Search for the cell housing the specified text and yield its [X, Y] center coordinate. 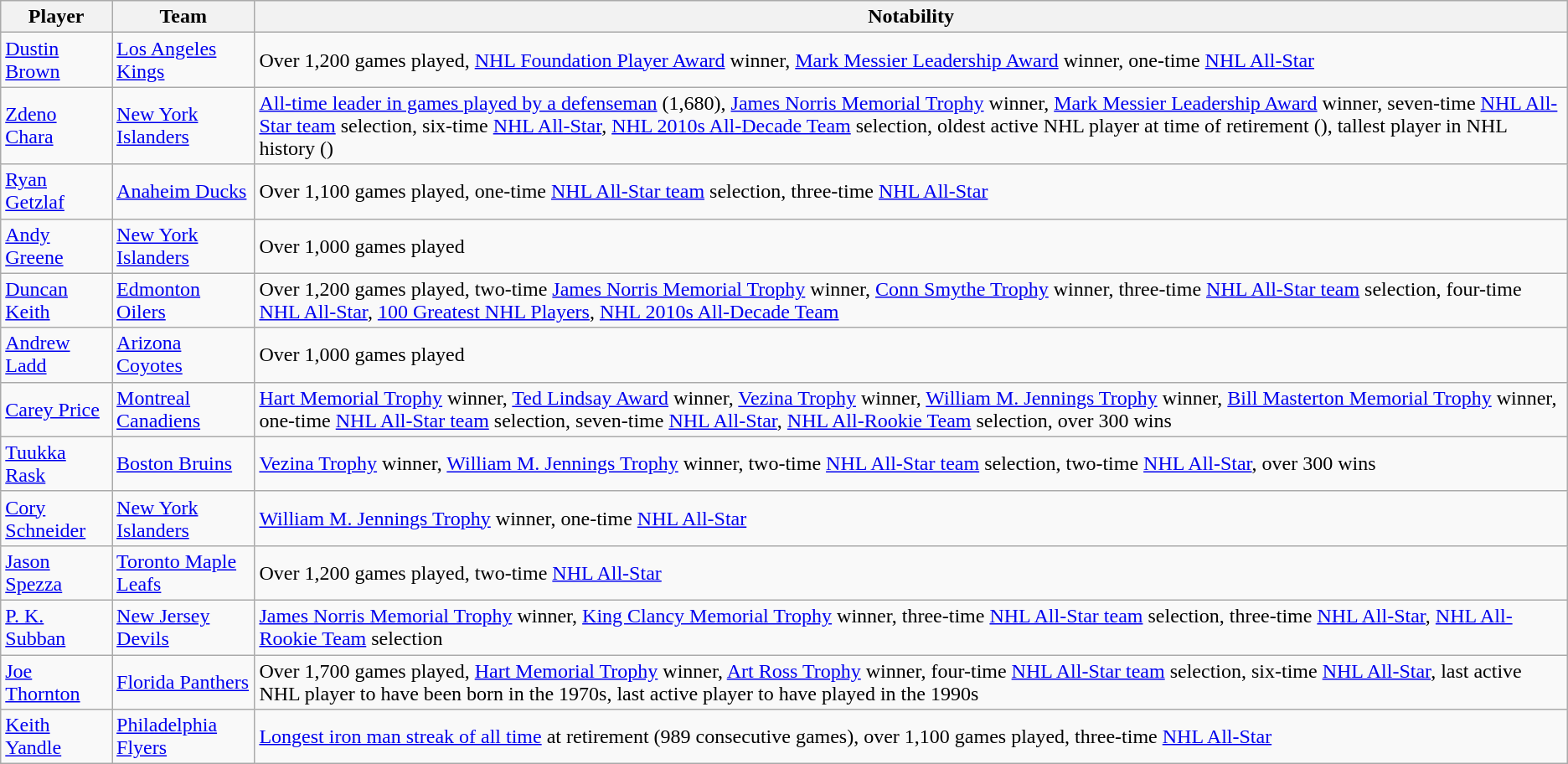
Dustin Brown [57, 60]
Edmonton Oilers [183, 300]
Florida Panthers [183, 682]
Philadelphia Flyers [183, 737]
Longest iron man streak of all time at retirement (989 consecutive games), over 1,100 games played, three-time NHL All-Star [911, 737]
Team [183, 17]
William M. Jennings Trophy winner, one-time NHL All-Star [911, 518]
Arizona Coyotes [183, 355]
Toronto Maple Leafs [183, 573]
Andrew Ladd [57, 355]
New Jersey Devils [183, 627]
Notability [911, 17]
Player [57, 17]
Joe Thornton [57, 682]
Over 1,200 games played, two-time NHL All-Star [911, 573]
Cory Schneider [57, 518]
Andy Greene [57, 246]
Montreal Canadiens [183, 409]
Tuukka Rask [57, 464]
Zdeno Chara [57, 126]
Vezina Trophy winner, William M. Jennings Trophy winner, two-time NHL All-Star team selection, two-time NHL All-Star, over 300 wins [911, 464]
Ryan Getzlaf [57, 191]
Over 1,200 games played, NHL Foundation Player Award winner, Mark Messier Leadership Award winner, one-time NHL All-Star [911, 60]
Carey Price [57, 409]
Anaheim Ducks [183, 191]
Jason Spezza [57, 573]
Boston Bruins [183, 464]
P. K. Subban [57, 627]
Duncan Keith [57, 300]
Keith Yandle [57, 737]
Over 1,100 games played, one-time NHL All-Star team selection, three-time NHL All-Star [911, 191]
Los Angeles Kings [183, 60]
